For the text-containing cell, return its midpoint in (X, Y) coordinate format. 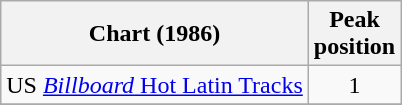
US Billboard Hot Latin Tracks (155, 85)
1 (354, 85)
Chart (1986) (155, 34)
Peakposition (354, 34)
